Locate the cell with the specified text and output its (x, y) center coordinate. 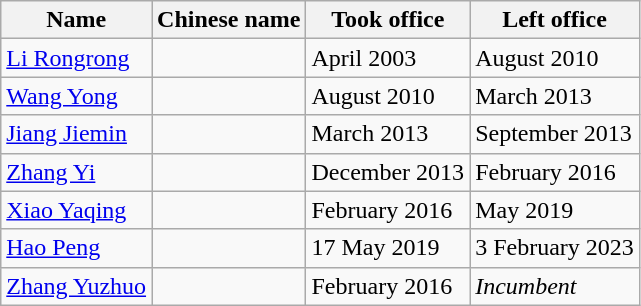
Name (76, 20)
Incumbent (555, 286)
September 2013 (555, 134)
Took office (388, 20)
Zhang Yuzhuo (76, 286)
Li Rongrong (76, 58)
3 February 2023 (555, 248)
December 2013 (388, 172)
Left office (555, 20)
April 2003 (388, 58)
Chinese name (229, 20)
Wang Yong (76, 96)
May 2019 (555, 210)
17 May 2019 (388, 248)
Zhang Yi (76, 172)
Xiao Yaqing (76, 210)
Jiang Jiemin (76, 134)
Hao Peng (76, 248)
